Extract the (X, Y) coordinate from the center of the cell holding the provided text.  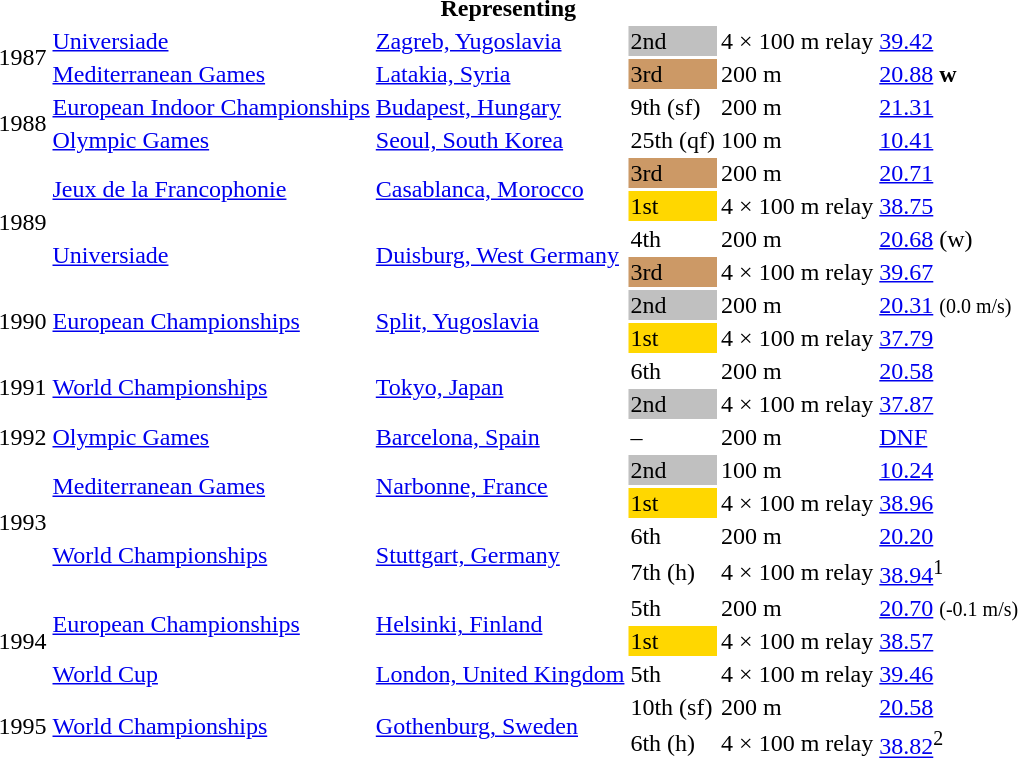
Stuttgart, Germany (500, 556)
– (673, 437)
Split, Yugoslavia (500, 322)
Duisburg, West Germany (500, 256)
7th (h) (673, 572)
Zagreb, Yugoslavia (500, 41)
Barcelona, Spain (500, 437)
Helsinki, Finland (500, 624)
Casablanca, Morocco (500, 190)
10th (sf) (673, 707)
9th (sf) (673, 107)
London, United Kingdom (500, 674)
Latakia, Syria (500, 74)
4th (673, 239)
Seoul, South Korea (500, 140)
Budapest, Hungary (500, 107)
World Cup (211, 674)
Tokyo, Japan (500, 388)
25th (qf) (673, 140)
European Indoor Championships (211, 107)
Jeux de la Francophonie (211, 190)
Narbonne, France (500, 486)
